Return (X, Y) of the center of cell containing provided text 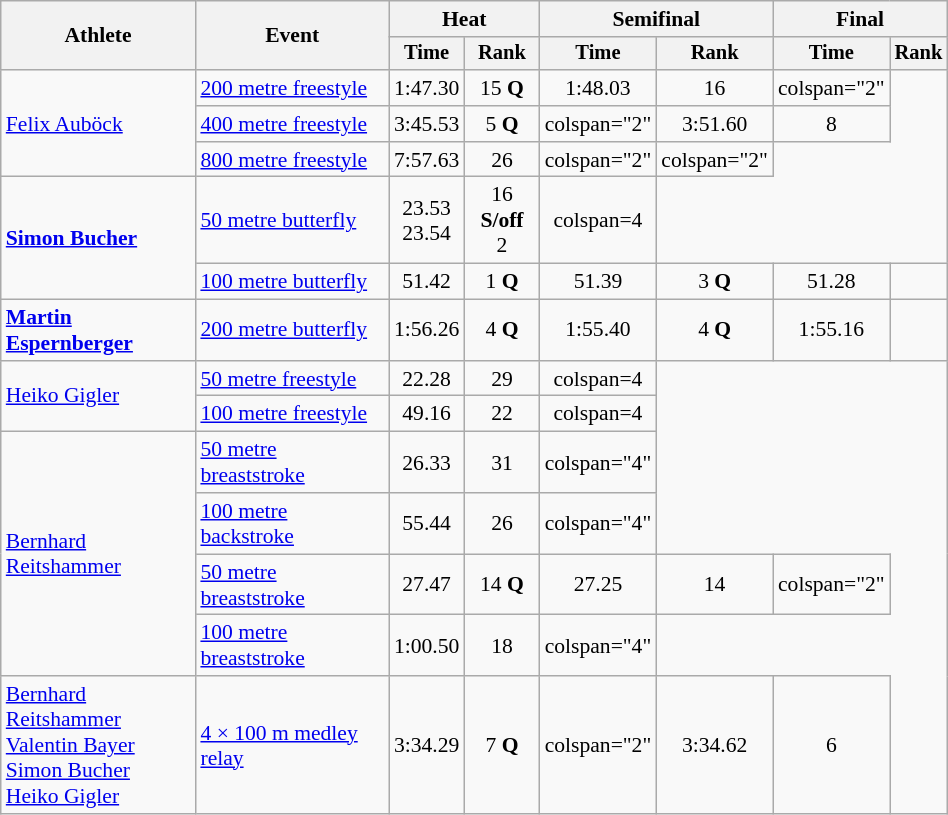
Martin Espernberger (98, 330)
50 metre butterfly (292, 220)
100 metre butterfly (292, 282)
Bernhard Reitshammer (98, 554)
3 Q (714, 282)
22.28 (426, 379)
27.47 (426, 584)
100 metre freestyle (292, 414)
15 Q (502, 88)
31 (502, 462)
Simon Bucher (98, 238)
800 metre freestyle (292, 160)
1:56.26 (426, 330)
14 (714, 584)
3:45.53 (426, 124)
1 Q (502, 282)
7 Q (502, 745)
Heat (464, 19)
16 (714, 88)
23.5323.54 (426, 220)
51.42 (426, 282)
8 (832, 124)
200 metre freestyle (292, 88)
Final (860, 19)
Athlete (98, 36)
51.39 (598, 282)
14 Q (502, 584)
100 metre backstroke (292, 524)
400 metre freestyle (292, 124)
5 Q (502, 124)
Bernhard Reitshammer Valentin Bayer Simon Bucher Heiko Gigler (98, 745)
Heiko Gigler (98, 396)
18 (502, 646)
1:55.40 (598, 330)
200 metre butterfly (292, 330)
55.44 (426, 524)
49.16 (426, 414)
3:34.62 (714, 745)
22 (502, 414)
1:00.50 (426, 646)
1:47.30 (426, 88)
Felix Auböck (98, 124)
3:51.60 (714, 124)
27.25 (598, 584)
1:55.16 (832, 330)
3:34.29 (426, 745)
16 S/off2 (502, 220)
6 (832, 745)
1:48.03 (598, 88)
Event (292, 36)
Semifinal (656, 19)
26.33 (426, 462)
51.28 (832, 282)
29 (502, 379)
4 × 100 m medley relay (292, 745)
100 metre breaststroke (292, 646)
50 metre freestyle (292, 379)
7:57.63 (426, 160)
